Determine the [X, Y] coordinate at the center of the cell enclosing the given text.  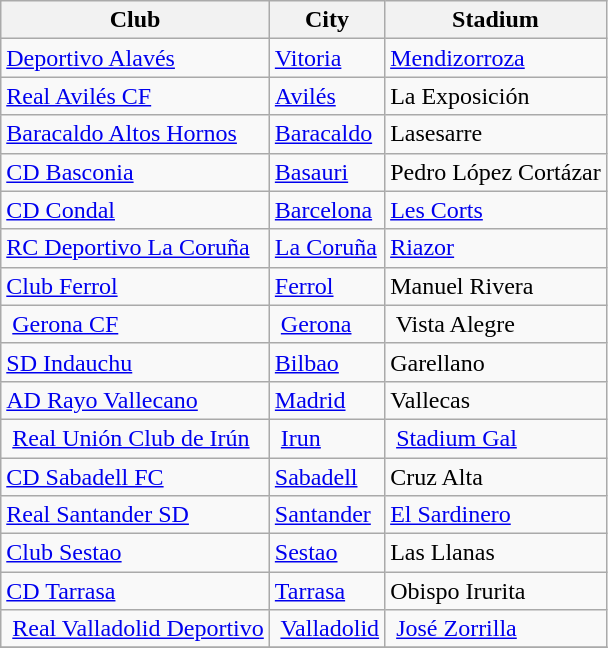
Sestao [326, 553]
Vitoria [326, 58]
José Zorrilla [496, 629]
Baracaldo [326, 134]
Mendizorroza [496, 58]
Irun [326, 438]
Madrid [326, 400]
Gerona CF [136, 324]
Garellano [496, 362]
CD Tarrasa [136, 591]
Baracaldo Altos Hornos [136, 134]
Stadium Gal [496, 438]
RC Deportivo La Coruña [136, 248]
Real Avilés CF [136, 96]
Barcelona [326, 210]
Santander [326, 515]
Gerona [326, 324]
Las Llanas [496, 553]
Les Corts [496, 210]
Tarrasa [326, 591]
Lasesarre [496, 134]
Pedro López Cortázar [496, 172]
Obispo Irurita [496, 591]
La Exposición [496, 96]
SD Indauchu [136, 362]
Stadium [496, 20]
El Sardinero [496, 515]
Riazor [496, 248]
CD Basconia [136, 172]
CD Sabadell FC [136, 477]
Vallecas [496, 400]
CD Condal [136, 210]
Basauri [326, 172]
Vista Alegre [496, 324]
La Coruña [326, 248]
Real Valladolid Deportivo [136, 629]
Real Santander SD [136, 515]
Sabadell [326, 477]
Deportivo Alavés [136, 58]
Cruz Alta [496, 477]
Real Unión Club de Irún [136, 438]
City [326, 20]
Club [136, 20]
Club Ferrol [136, 286]
Valladolid [326, 629]
Club Sestao [136, 553]
Bilbao [326, 362]
Avilés [326, 96]
Ferrol [326, 286]
AD Rayo Vallecano [136, 400]
Manuel Rivera [496, 286]
